For the text-containing cell, return its midpoint in (x, y) coordinate format. 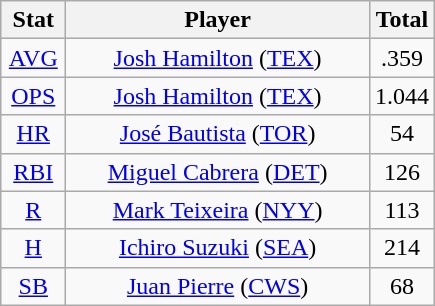
1.044 (402, 96)
Mark Teixeira (NYY) (218, 210)
AVG (34, 58)
OPS (34, 96)
113 (402, 210)
H (34, 248)
Ichiro Suzuki (SEA) (218, 248)
54 (402, 134)
214 (402, 248)
José Bautista (TOR) (218, 134)
Player (218, 20)
Miguel Cabrera (DET) (218, 172)
Juan Pierre (CWS) (218, 286)
Total (402, 20)
68 (402, 286)
SB (34, 286)
126 (402, 172)
R (34, 210)
Stat (34, 20)
RBI (34, 172)
HR (34, 134)
.359 (402, 58)
